Search for the cell housing the specified text and yield its (x, y) center coordinate. 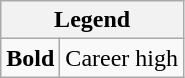
Career high (122, 58)
Bold (30, 58)
Legend (92, 20)
